Find where the given text appears and provide that cell's center as [x, y] coordinate. 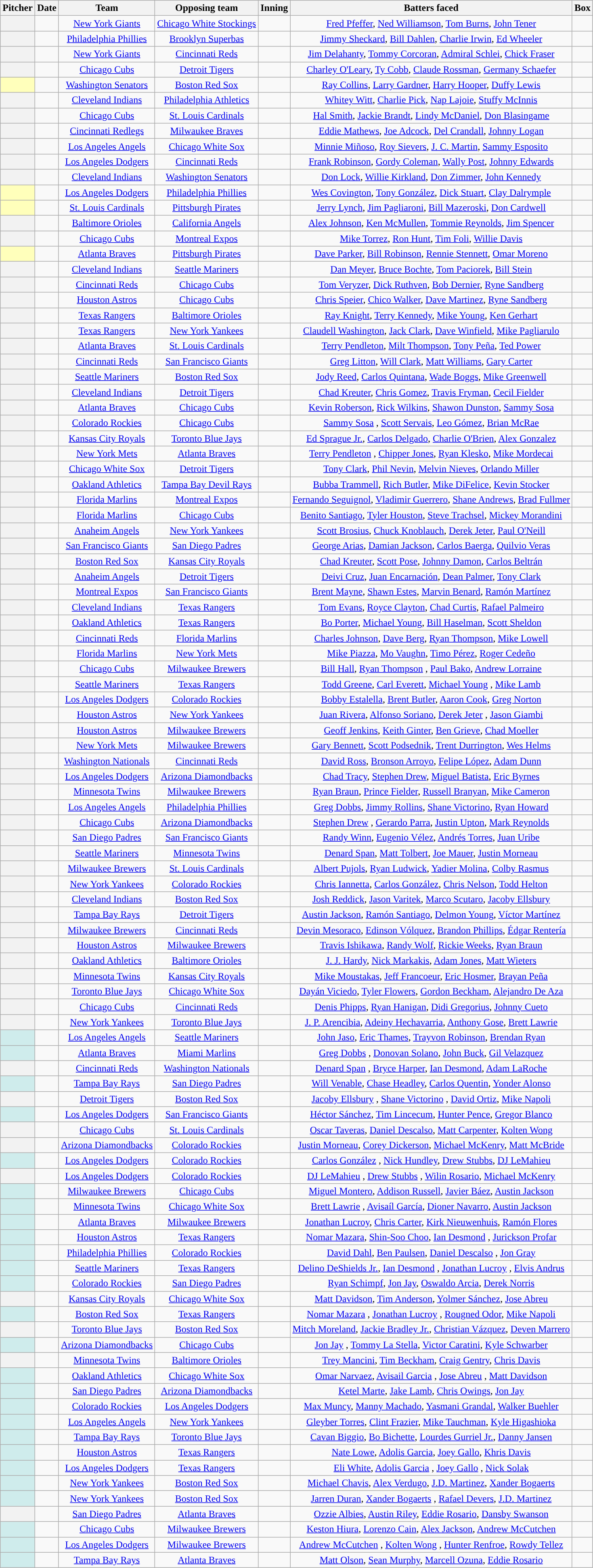
Bill Hall, Ryan Thompson , Paul Bako, Andrew Lorraine [431, 669]
Whitey Witt, Charlie Pick, Nap Lajoie, Stuffy McInnis [431, 100]
Mike Torrez, Ron Hunt, Tim Foli, Willie Davis [431, 239]
Ryan Schimpf, Jon Jay, Oswaldo Arcia, Derek Norris [431, 1283]
Juan Rivera, Alfonso Soriano, Derek Jeter , Jason Giambi [431, 715]
Dayán Viciedo, Tyler Flowers, Gordon Beckham, Alejandro De Aza [431, 992]
Matt Olson, Sean Murphy, Marcell Ozuna, Eddie Rosario [431, 1560]
Tampa Bay Devil Rays [207, 484]
George Arias, Damian Jackson, Carlos Baerga, Quilvio Veras [431, 546]
Keston Hiura, Lorenzo Cain, Alex Jackson, Andrew McCutchen [431, 1529]
Chris Iannetta, Carlos González, Chris Nelson, Todd Helton [431, 884]
Cavan Biggio, Bo Bichette, Lourdes Gurriel Jr., Danny Jansen [431, 1437]
Brooklyn Superbas [207, 39]
Greg Litton, Will Clark, Matt Williams, Gary Carter [431, 361]
Batters faced [431, 8]
Minnie Miñoso, Roy Sievers, J. C. Martin, Sammy Esposito [431, 146]
Travis Ishikawa, Randy Wolf, Rickie Weeks, Ryan Braun [431, 945]
Will Venable, Chase Headley, Carlos Quentin, Yonder Alonso [431, 1084]
Jarren Duran, Xander Bogaerts , Rafael Devers, J.D. Martinez [431, 1499]
Opposing team [207, 8]
Chad Kreuter, Scott Pose, Johnny Damon, Carlos Beltrán [431, 561]
Michael Chavis, Alex Verdugo, J.D. Martinez, Xander Bogaerts [431, 1483]
Justin Morneau, Corey Dickerson, Michael McKenry, Matt McBride [431, 1145]
Sammy Sosa , Scott Servais, Leo Gómez, Brian McRae [431, 423]
Ketel Marte, Jake Lamb, Chris Owings, Jon Jay [431, 1391]
Bubba Trammell, Rich Butler, Mike DiFelice, Kevin Stocker [431, 484]
Hal Smith, Jackie Brandt, Lindy McDaniel, Don Blasingame [431, 115]
Trey Mancini, Tim Beckham, Craig Gentry, Chris Davis [431, 1360]
Wes Covington, Tony González, Dick Stuart, Clay Dalrymple [431, 193]
Delino DeShields Jr., Ian Desmond , Jonathan Lucroy , Elvis Andrus [431, 1268]
Albert Pujols, Ryan Ludwick, Yadier Molina, Colby Rasmus [431, 868]
Date [47, 8]
Bobby Estalella, Brent Butler, Aaron Cook, Greg Norton [431, 700]
Gleyber Torres, Clint Frazier, Mike Tauchman, Kyle Higashioka [431, 1421]
Ryan Braun, Prince Fielder, Russell Branyan, Mike Cameron [431, 792]
Philadelphia Athletics [207, 100]
Team [107, 8]
Max Muncy, Manny Machado, Yasmani Grandal, Walker Buehler [431, 1406]
Nomar Mazara , Jonathan Lucroy , Rougned Odor, Mike Napoli [431, 1314]
Don Lock, Willie Kirkland, Don Zimmer, John Kennedy [431, 177]
Mike Moustakas, Jeff Francoeur, Eric Hosmer, Brayan Peña [431, 976]
Ozzie Albies, Austin Riley, Eddie Rosario, Dansby Swanson [431, 1514]
Bo Porter, Michael Young, Bill Haselman, Scott Sheldon [431, 623]
Denis Phipps, Ryan Hanigan, Didi Gregorius, Johnny Cueto [431, 1007]
Mitch Moreland, Jackie Bradley Jr., Christian Vázquez, Deven Marrero [431, 1329]
Denard Span , Bryce Harper, Ian Desmond, Adam LaRoche [431, 1068]
Gary Bennett, Scott Podsednik, Trent Durrington, Wes Helms [431, 746]
David Ross, Bronson Arroyo, Felipe López, Adam Dunn [431, 761]
Geoff Jenkins, Keith Ginter, Ben Grieve, Chad Moeller [431, 730]
Chad Kreuter, Chris Gomez, Travis Fryman, Cecil Fielder [431, 392]
Devin Mesoraco, Edinson Vólquez, Brandon Phillips, Édgar Rentería [431, 930]
Eli White, Adolis Garcia , Joey Gallo , Nick Solak [431, 1468]
California Angels [207, 223]
Carlos González , Nick Hundley, Drew Stubbs, DJ LeMahieu [431, 1160]
Frank Robinson, Gordy Coleman, Wally Post, Johnny Edwards [431, 161]
Todd Greene, Carl Everett, Michael Young , Mike Lamb [431, 684]
Miguel Montero, Addison Russell, Javier Báez, Austin Jackson [431, 1191]
Fred Pfeffer, Ned Williamson, Tom Burns, John Tener [431, 23]
Dan Meyer, Bruce Bochte, Tom Paciorek, Bill Stein [431, 269]
Cincinnati Redlegs [107, 131]
Charley O'Leary, Ty Cobb, Claude Rossman, Germany Schaefer [431, 69]
Claudell Washington, Jack Clark, Dave Winfield, Mike Pagliarulo [431, 331]
Jerry Lynch, Jim Pagliaroni, Bill Mazeroski, Don Cardwell [431, 208]
Box [582, 8]
Greg Dobbs, Jimmy Rollins, Shane Victorino, Ryan Howard [431, 807]
Omar Narvaez, Avisail Garcia , Jose Abreu , Matt Davidson [431, 1375]
Chicago White Stockings [207, 23]
Ray Collins, Larry Gardner, Harry Hooper, Duffy Lewis [431, 85]
Terry Pendleton , Chipper Jones, Ryan Klesko, Mike Mordecai [431, 454]
Randy Winn, Eugenio Vélez, Andrés Torres, Juan Uribe [431, 838]
Oscar Taveras, Daniel Descalso, Matt Carpenter, Kolten Wong [431, 1130]
Benito Santiago, Tyler Houston, Steve Trachsel, Mickey Morandini [431, 515]
Andrew McCutchen , Kolten Wong , Hunter Renfroe, Rowdy Tellez [431, 1545]
Tony Clark, Phil Nevin, Melvin Nieves, Orlando Miller [431, 469]
Chad Tracy, Stephen Drew, Miguel Batista, Eric Byrnes [431, 776]
Inning [274, 8]
Jimmy Sheckard, Bill Dahlen, Charlie Irwin, Ed Wheeler [431, 39]
Ed Sprague Jr., Carlos Delgado, Charlie O'Brien, Alex Gonzalez [431, 438]
Jody Reed, Carlos Quintana, Wade Boggs, Mike Greenwell [431, 377]
David Dahl, Ben Paulsen, Daniel Descalso , Jon Gray [431, 1253]
Charles Johnson, Dave Berg, Ryan Thompson, Mike Lowell [431, 638]
Brett Lawrie , Avisaíl García, Dioner Navarro, Austin Jackson [431, 1207]
Mike Piazza, Mo Vaughn, Timo Pérez, Roger Cedeño [431, 653]
Denard Span, Matt Tolbert, Joe Mauer, Justin Morneau [431, 853]
Jonathan Lucroy, Chris Carter, Kirk Nieuwenhuis, Ramón Flores [431, 1222]
Alex Johnson, Ken McMullen, Tommie Reynolds, Jim Spencer [431, 223]
J. J. Hardy, Nick Markakis, Adam Jones, Matt Wieters [431, 961]
Jon Jay , Tommy La Stella, Victor Caratini, Kyle Schwarber [431, 1345]
DJ LeMahieu , Drew Stubbs , Wilin Rosario, Michael McKenry [431, 1176]
Jacoby Ellsbury , Shane Victorino , David Ortiz, Mike Napoli [431, 1099]
Ray Knight, Terry Kennedy, Mike Young, Ken Gerhart [431, 315]
Eddie Mathews, Joe Adcock, Del Crandall, Johnny Logan [431, 131]
Miami Marlins [207, 1053]
Pitcher [18, 8]
Kevin Roberson, Rick Wilkins, Shawon Dunston, Sammy Sosa [431, 407]
Josh Reddick, Jason Varitek, Marco Scutaro, Jacoby Ellsbury [431, 899]
Matt Davidson, Tim Anderson, Yolmer Sánchez, Jose Abreu [431, 1299]
Nate Lowe, Adolis Garcia, Joey Gallo, Khris Davis [431, 1453]
John Jaso, Eric Thames, Trayvon Robinson, Brendan Ryan [431, 1038]
Héctor Sánchez, Tim Lincecum, Hunter Pence, Gregor Blanco [431, 1114]
Stephen Drew , Gerardo Parra, Justin Upton, Mark Reynolds [431, 822]
Greg Dobbs , Donovan Solano, John Buck, Gil Velazquez [431, 1053]
Milwaukee Braves [207, 131]
Chris Speier, Chico Walker, Dave Martinez, Ryne Sandberg [431, 300]
Brent Mayne, Shawn Estes, Marvin Benard, Ramón Martínez [431, 592]
J. P. Arencibia, Adeiny Hechavarria, Anthony Gose, Brett Lawrie [431, 1022]
Scott Brosius, Chuck Knoblauch, Derek Jeter, Paul O'Neill [431, 530]
Terry Pendleton, Milt Thompson, Tony Peña, Ted Power [431, 346]
Fernando Seguignol, Vladimir Guerrero, Shane Andrews, Brad Fullmer [431, 500]
Tom Evans, Royce Clayton, Chad Curtis, Rafael Palmeiro [431, 607]
Austin Jackson, Ramón Santiago, Delmon Young, Víctor Martínez [431, 914]
Jim Delahanty, Tommy Corcoran, Admiral Schlei, Chick Fraser [431, 54]
Dave Parker, Bill Robinson, Rennie Stennett, Omar Moreno [431, 254]
Nomar Mazara, Shin-Soo Choo, Ian Desmond , Jurickson Profar [431, 1237]
Tom Veryzer, Dick Ruthven, Bob Dernier, Ryne Sandberg [431, 285]
Deivi Cruz, Juan Encarnación, Dean Palmer, Tony Clark [431, 576]
